Output the [X, Y] coordinate of the center of the cell containing the given text.  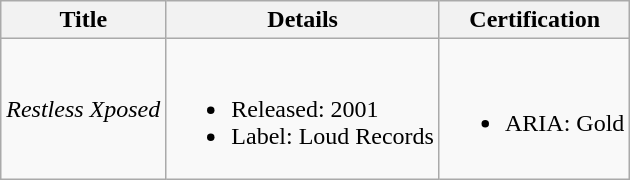
ARIA: Gold [534, 109]
Certification [534, 20]
Details [303, 20]
Title [84, 20]
Restless Xposed [84, 109]
Released: 2001Label: Loud Records [303, 109]
